Locate the cell with the specified text and output its (X, Y) center coordinate. 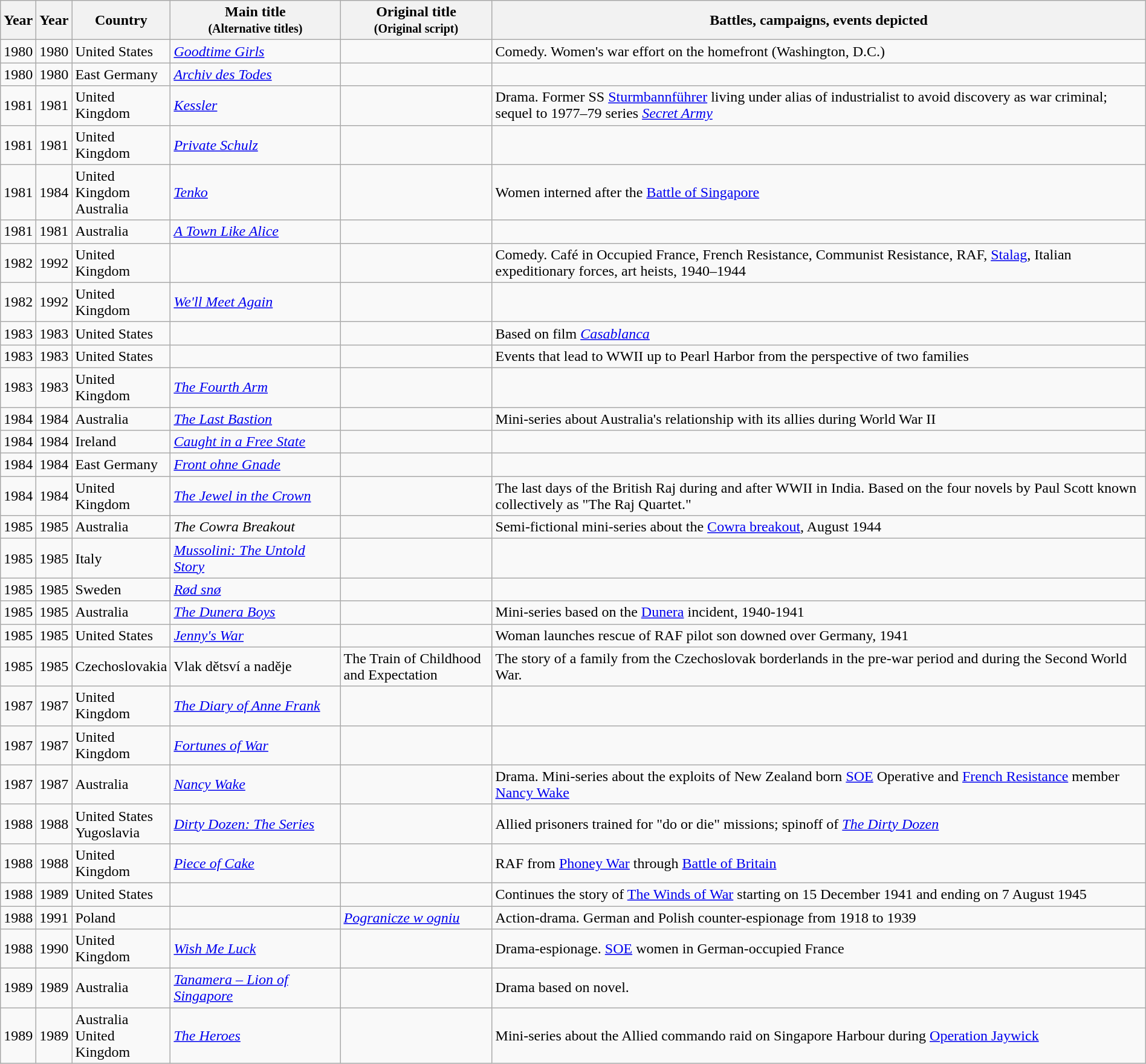
Private Schulz (255, 145)
Action-drama. German and Polish counter-espionage from 1918 to 1939 (818, 917)
Caught in a Free State (255, 442)
AustraliaUnited Kingdom (121, 1036)
The Heroes (255, 1036)
Continues the story of The Winds of War starting on 15 December 1941 and ending on 7 August 1945 (818, 894)
We'll Meet Again (255, 302)
Sweden (121, 589)
The Dunera Boys (255, 612)
Woman launches rescue of RAF pilot son downed over Germany, 1941 (818, 635)
Country (121, 21)
Archiv des Todes (255, 74)
Fortunes of War (255, 745)
Tenko (255, 192)
Main title(Alternative titles) (255, 21)
The Last Bastion (255, 419)
Drama. Mini-series about the exploits of New Zealand born SOE Operative and French Resistance member Nancy Wake (818, 785)
Comedy. Women's war effort on the homefront (Washington, D.C.) (818, 51)
Front ohne Gnade (255, 465)
Drama-espionage. SOE women in German-occupied France (818, 949)
The Jewel in the Crown (255, 496)
Allied prisoners trained for "do or die" missions; spinoff of The Dirty Dozen (818, 823)
Poland (121, 917)
United KingdomAustralia (121, 192)
Goodtime Girls (255, 51)
Tanamera – Lion of Singapore (255, 988)
Jenny's War (255, 635)
Drama based on novel. (818, 988)
A Town Like Alice (255, 232)
Mini-series based on the Dunera incident, 1940-1941 (818, 612)
Italy (121, 559)
Wish Me Luck (255, 949)
Mussolini: The Untold Story (255, 559)
Original title(Original script) (416, 21)
Czechoslovakia (121, 666)
Rød snø (255, 589)
Drama. Former SS Sturmbannführer living under alias of industrialist to avoid discovery as war criminal; sequel to 1977–79 series Secret Army (818, 105)
Piece of Cake (255, 863)
Nancy Wake (255, 785)
Women interned after the Battle of Singapore (818, 192)
Dirty Dozen: The Series (255, 823)
Semi-fictional mini-series about the Cowra breakout, August 1944 (818, 527)
The Diary of Anne Frank (255, 706)
Mini-series about the Allied commando raid on Singapore Harbour during Operation Jaywick (818, 1036)
Battles, campaigns, events depicted (818, 21)
RAF from Phoney War through Battle of Britain (818, 863)
Mini-series about Australia's relationship with its allies during World War II (818, 419)
Kessler (255, 105)
The Train of Childhood and Expectation (416, 666)
The Fourth Arm (255, 387)
1990 (54, 949)
United StatesYugoslavia (121, 823)
Comedy. Café in Occupied France, French Resistance, Communist Resistance, RAF, Stalag, Italian expeditionary forces, art heists, 1940–1944 (818, 262)
Pogranicze w ogniu (416, 917)
Ireland (121, 442)
Based on film Casablanca (818, 333)
1991 (54, 917)
Vlak dětsví a naděje (255, 666)
The last days of the British Raj during and after WWII in India. Based on the four novels by Paul Scott known collectively as "The Raj Quartet." (818, 496)
Events that lead to WWII up to Pearl Harbor from the perspective of two families (818, 356)
The Cowra Breakout (255, 527)
The story of a family from the Czechoslovak borderlands in the pre-war period and during the Second World War. (818, 666)
